Return the [x, y] coordinate for the center point of the cell that contains the specified text.  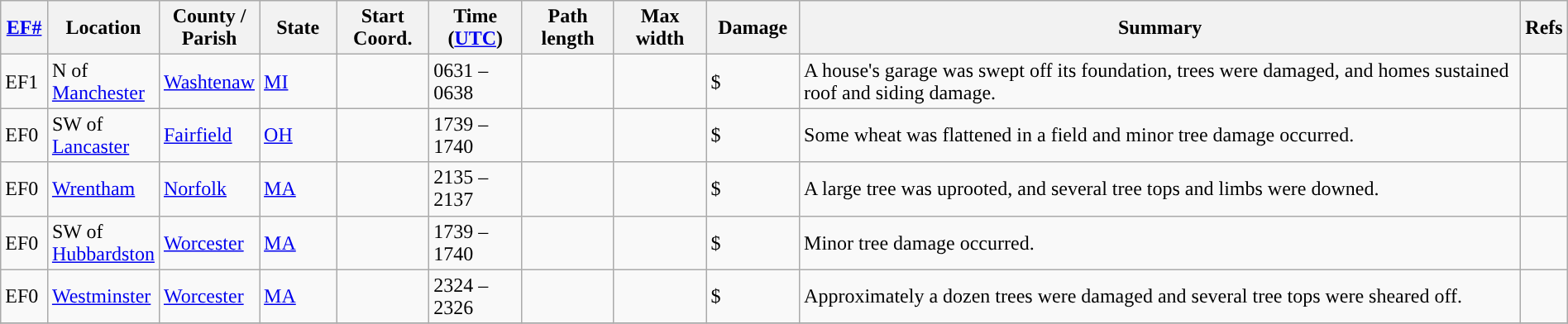
SW of Hubbardston [103, 243]
A house's garage was swept off its foundation, trees were damaged, and homes sustained roof and siding damage. [1160, 81]
Location [103, 28]
Norfolk [208, 188]
Approximately a dozen trees were damaged and several tree tops were sheared off. [1160, 296]
Refs [1544, 28]
Max width [660, 28]
Time (UTC) [476, 28]
A large tree was uprooted, and several tree tops and limbs were downed. [1160, 188]
Start Coord. [383, 28]
Minor tree damage occurred. [1160, 243]
OH [298, 136]
State [298, 28]
County / Parish [208, 28]
Westminster [103, 296]
Path length [568, 28]
Wrentham [103, 188]
2135 – 2137 [476, 188]
SW of Lancaster [103, 136]
EF1 [25, 81]
2324 – 2326 [476, 296]
Damage [753, 28]
N of Manchester [103, 81]
Summary [1160, 28]
Fairfield [208, 136]
MI [298, 81]
EF# [25, 28]
0631 – 0638 [476, 81]
Washtenaw [208, 81]
Some wheat was flattened in a field and minor tree damage occurred. [1160, 136]
